Capture the cell that displays the provided text and extract its [X, Y] central coordinate. 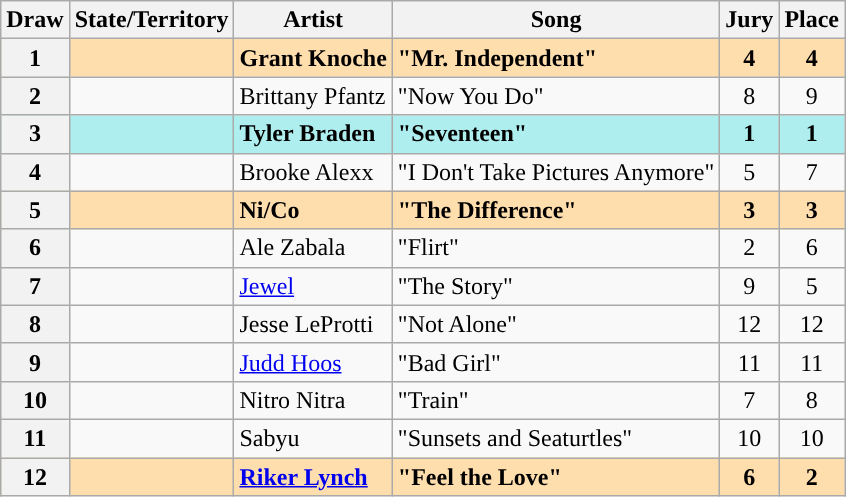
Judd Hoos [313, 362]
State/Territory [152, 20]
Brittany Pfantz [313, 96]
"Seventeen" [556, 134]
Draw [35, 20]
"Now You Do" [556, 96]
Song [556, 20]
"Feel the Love" [556, 477]
"Sunsets and Seaturtles" [556, 438]
Sabyu [313, 438]
Grant Knoche [313, 58]
"Flirt" [556, 248]
Jury [750, 20]
Nitro Nitra [313, 400]
"Not Alone" [556, 324]
Jewel [313, 286]
Artist [313, 20]
"The Story" [556, 286]
"Mr. Independent" [556, 58]
"Bad Girl" [556, 362]
Riker Lynch [313, 477]
Ni/Co [313, 210]
Ale Zabala [313, 248]
"The Difference" [556, 210]
"I Don't Take Pictures Anymore" [556, 172]
Jesse LeProtti [313, 324]
Brooke Alexx [313, 172]
"Train" [556, 400]
Tyler Braden [313, 134]
Place [812, 20]
